Search for the cell housing the specified text and yield its [x, y] center coordinate. 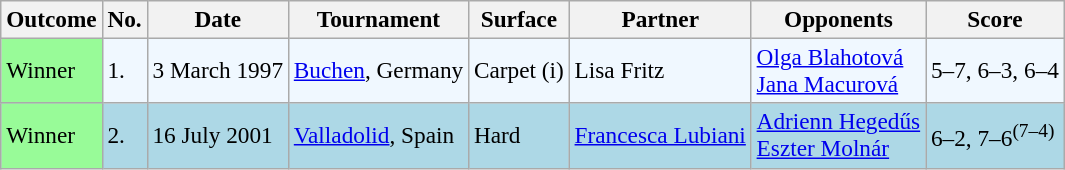
3 March 1997 [218, 70]
Opponents [838, 19]
Lisa Fritz [660, 70]
Outcome [52, 19]
5–7, 6–3, 6–4 [996, 70]
Adrienn Hegedűs Eszter Molnár [838, 136]
Surface [520, 19]
16 July 2001 [218, 136]
Partner [660, 19]
No. [124, 19]
Carpet (i) [520, 70]
Hard [520, 136]
Valladolid, Spain [378, 136]
Tournament [378, 19]
Olga Blahotová Jana Macurová [838, 70]
Date [218, 19]
2. [124, 136]
Score [996, 19]
6–2, 7–6(7–4) [996, 136]
1. [124, 70]
Buchen, Germany [378, 70]
Francesca Lubiani [660, 136]
